Capture the cell that displays the provided text and extract its (x, y) central coordinate. 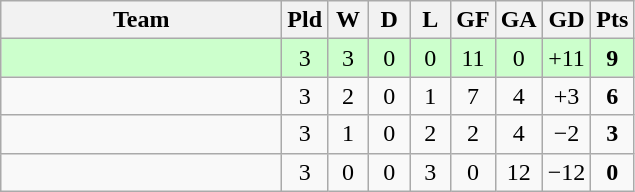
Pts (612, 20)
L (430, 20)
+11 (566, 58)
GF (473, 20)
7 (473, 96)
−12 (566, 172)
D (390, 20)
6 (612, 96)
12 (518, 172)
Team (142, 20)
Pld (305, 20)
9 (612, 58)
GD (566, 20)
−2 (566, 134)
11 (473, 58)
GA (518, 20)
+3 (566, 96)
W (348, 20)
